Capture the cell that displays the provided text and extract its (X, Y) central coordinate. 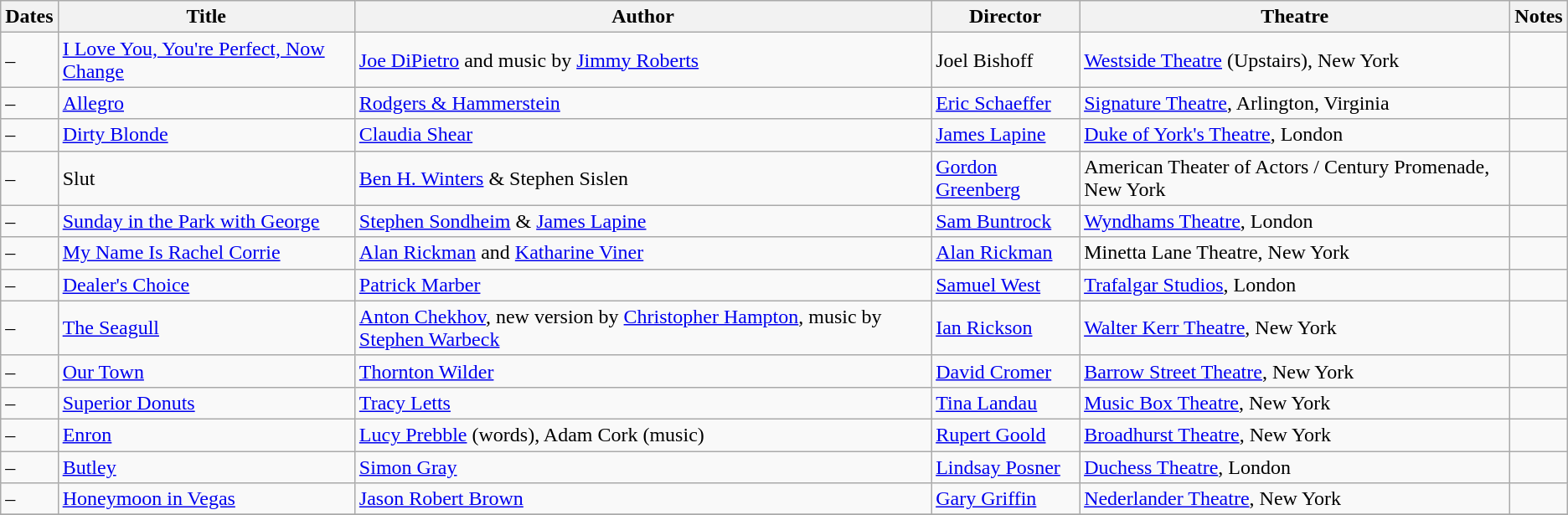
Ian Rickson (1005, 328)
Allegro (206, 103)
The Seagull (206, 328)
Jason Robert Brown (642, 499)
Alan Rickman (1005, 253)
Director (1005, 17)
Claudia Shear (642, 135)
Author (642, 17)
Barrow Street Theatre, New York (1295, 371)
Rodgers & Hammerstein (642, 103)
Eric Schaeffer (1005, 103)
Simon Gray (642, 466)
Dates (29, 17)
Title (206, 17)
Rupert Goold (1005, 435)
Our Town (206, 371)
Wyndhams Theatre, London (1295, 221)
Thornton Wilder (642, 371)
Notes (1539, 17)
Walter Kerr Theatre, New York (1295, 328)
Alan Rickman and Katharine Viner (642, 253)
Stephen Sondheim & James Lapine (642, 221)
Sam Buntrock (1005, 221)
Theatre (1295, 17)
Patrick Marber (642, 285)
Joel Bishoff (1005, 60)
Signature Theatre, Arlington, Virginia (1295, 103)
Duchess Theatre, London (1295, 466)
Lucy Prebble (words), Adam Cork (music) (642, 435)
Music Box Theatre, New York (1295, 403)
Gordon Greenberg (1005, 178)
Anton Chekhov, new version by Christopher Hampton, music by Stephen Warbeck (642, 328)
Dealer's Choice (206, 285)
Honeymoon in Vegas (206, 499)
Trafalgar Studios, London (1295, 285)
Enron (206, 435)
Tina Landau (1005, 403)
Lindsay Posner (1005, 466)
James Lapine (1005, 135)
Duke of York's Theatre, London (1295, 135)
Dirty Blonde (206, 135)
Joe DiPietro and music by Jimmy Roberts (642, 60)
Ben H. Winters & Stephen Sislen (642, 178)
Sunday in the Park with George (206, 221)
Butley (206, 466)
Nederlander Theatre, New York (1295, 499)
Broadhurst Theatre, New York (1295, 435)
Slut (206, 178)
David Cromer (1005, 371)
American Theater of Actors / Century Promenade, New York (1295, 178)
Westside Theatre (Upstairs), New York (1295, 60)
I Love You, You're Perfect, Now Change (206, 60)
Superior Donuts (206, 403)
Gary Griffin (1005, 499)
Tracy Letts (642, 403)
My Name Is Rachel Corrie (206, 253)
Minetta Lane Theatre, New York (1295, 253)
Samuel West (1005, 285)
